Extract the [x, y] coordinate from the center of the cell holding the provided text.  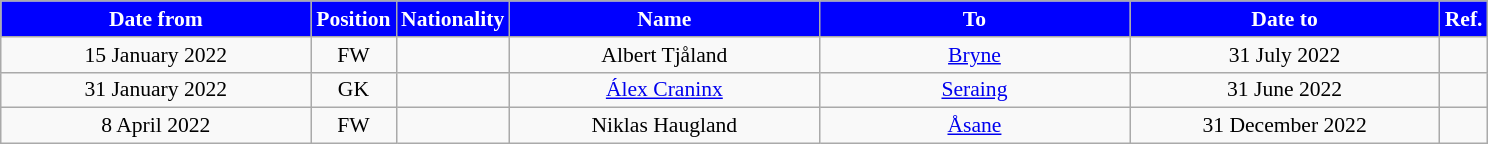
31 December 2022 [1285, 126]
Date from [156, 19]
Åsane [974, 126]
31 July 2022 [1285, 55]
Date to [1285, 19]
31 June 2022 [1285, 90]
To [974, 19]
Bryne [974, 55]
Álex Craninx [664, 90]
8 April 2022 [156, 126]
Niklas Haugland [664, 126]
31 January 2022 [156, 90]
15 January 2022 [156, 55]
Albert Tjåland [664, 55]
Nationality [452, 19]
Name [664, 19]
Position [354, 19]
Seraing [974, 90]
Ref. [1464, 19]
GK [354, 90]
